Identify which cell holds the provided text, then report its (x, y) central coordinate. 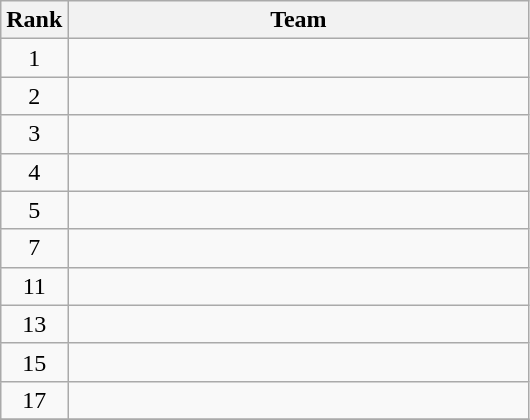
Team (298, 20)
2 (34, 96)
3 (34, 134)
15 (34, 362)
13 (34, 324)
4 (34, 172)
5 (34, 210)
17 (34, 400)
Rank (34, 20)
11 (34, 286)
1 (34, 58)
7 (34, 248)
